Detect which cell encompasses the target text, then output its [x, y] center coordinate. 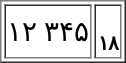
۱۸ [108, 31]
۱۲ ۳۴۵ [48, 31]
